Return the (x, y) coordinate for the center point of the cell that contains the specified text.  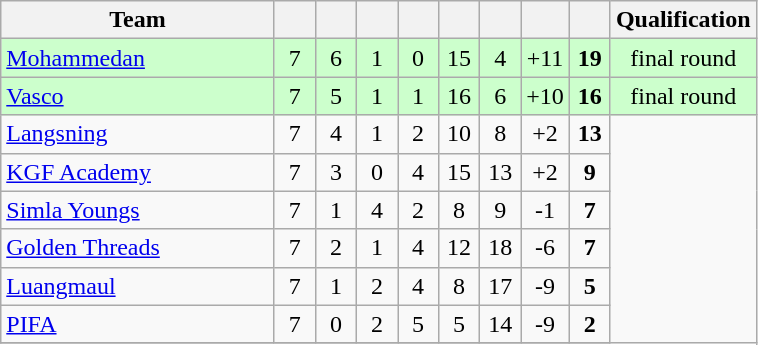
Mohammedan (138, 58)
Vasco (138, 96)
3 (336, 172)
14 (500, 324)
-1 (546, 210)
17 (500, 286)
+10 (546, 96)
Simla Youngs (138, 210)
Luangmaul (138, 286)
Team (138, 20)
Golden Threads (138, 248)
19 (590, 58)
PIFA (138, 324)
+11 (546, 58)
10 (460, 134)
Qualification (683, 20)
-6 (546, 248)
Langsning (138, 134)
KGF Academy (138, 172)
12 (460, 248)
18 (500, 248)
